Identify which cell holds the provided text, then report its (X, Y) central coordinate. 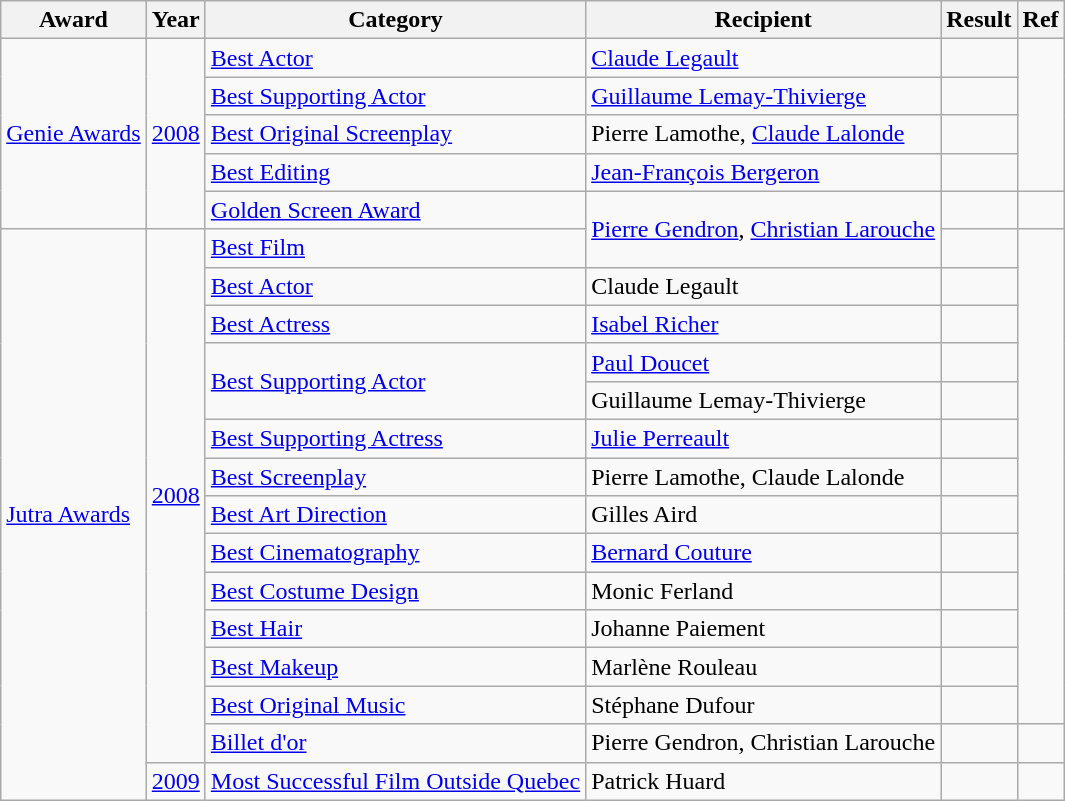
Best Actress (395, 324)
Best Makeup (395, 667)
Ref (1040, 20)
Gilles Aird (764, 515)
Stéphane Dufour (764, 705)
Best Supporting Actress (395, 438)
Billet d'or (395, 743)
Best Original Music (395, 705)
Golden Screen Award (395, 210)
Genie Awards (74, 134)
Most Successful Film Outside Quebec (395, 781)
Paul Doucet (764, 362)
2009 (176, 781)
Julie Perreault (764, 438)
Year (176, 20)
Best Art Direction (395, 515)
Category (395, 20)
Jutra Awards (74, 514)
Isabel Richer (764, 324)
Best Costume Design (395, 591)
Best Cinematography (395, 553)
Monic Ferland (764, 591)
Best Film (395, 248)
Best Original Screenplay (395, 134)
Jean-François Bergeron (764, 172)
Johanne Paiement (764, 629)
Best Editing (395, 172)
Recipient (764, 20)
Award (74, 20)
Best Hair (395, 629)
Best Screenplay (395, 477)
Bernard Couture (764, 553)
Result (979, 20)
Patrick Huard (764, 781)
Marlène Rouleau (764, 667)
